Output the [X, Y] coordinate of the center of the cell containing the given text.  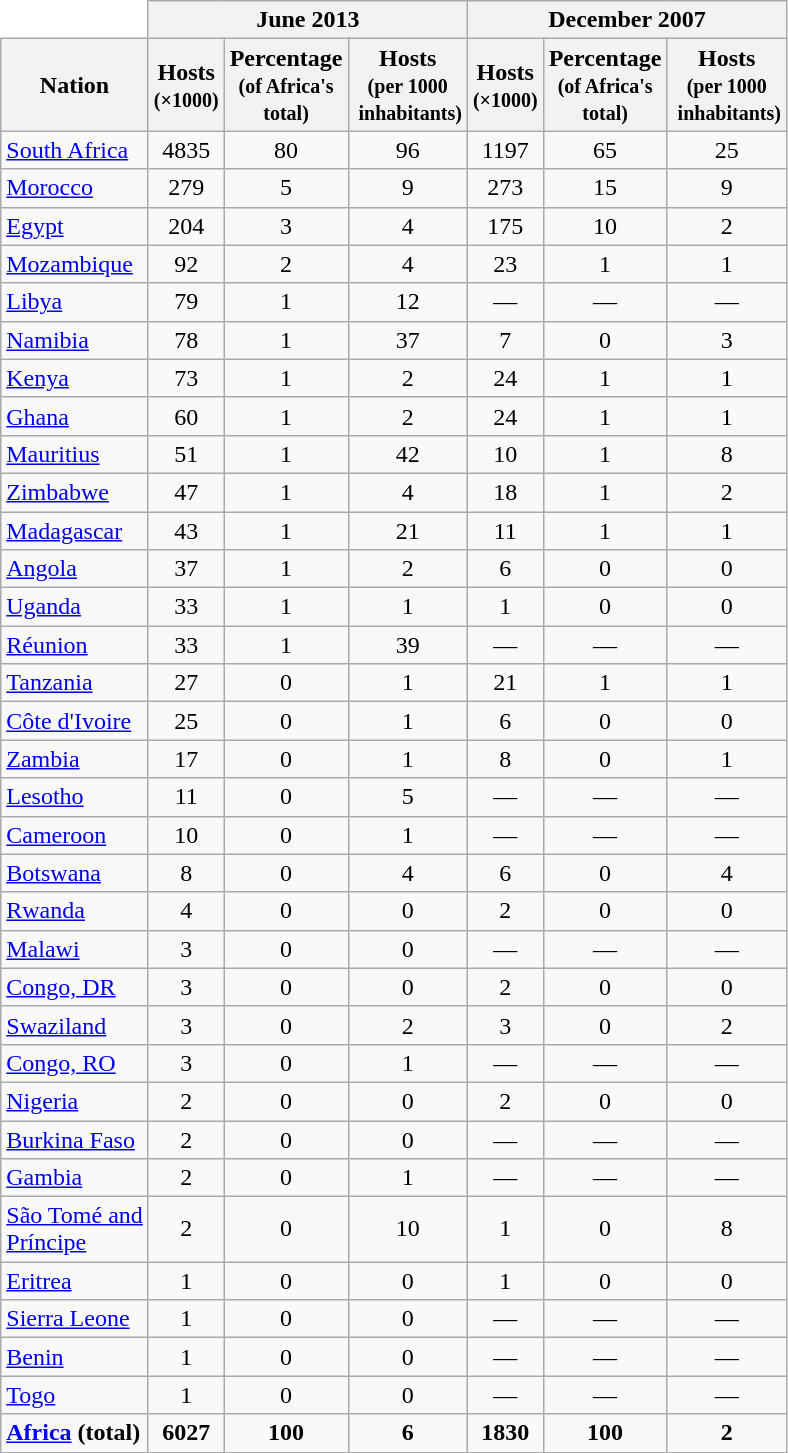
18 [505, 492]
79 [186, 302]
Eritrea [75, 1281]
Congo, RO [75, 1063]
Uganda [75, 607]
South Africa [75, 150]
Rwanda [75, 911]
Mozambique [75, 264]
Madagascar [75, 531]
Nation [75, 85]
Namibia [75, 340]
47 [186, 492]
São Tomé andPríncipe [75, 1230]
Botswana [75, 873]
279 [186, 188]
65 [605, 150]
Lesotho [75, 797]
Benin [75, 1357]
42 [408, 454]
273 [505, 188]
43 [186, 531]
92 [186, 264]
4835 [186, 150]
Zambia [75, 759]
1830 [505, 1433]
Réunion [75, 645]
1197 [505, 150]
Morocco [75, 188]
Kenya [75, 378]
12 [408, 302]
23 [505, 264]
Africa (total) [75, 1433]
Tanzania [75, 683]
175 [505, 226]
Côte d'Ivoire [75, 721]
December 2007 [626, 20]
204 [186, 226]
Gambia [75, 1178]
51 [186, 454]
Sierra Leone [75, 1319]
80 [286, 150]
Angola [75, 569]
Zimbabwe [75, 492]
Nigeria [75, 1101]
Libya [75, 302]
Burkina Faso [75, 1139]
Egypt [75, 226]
Malawi [75, 949]
15 [605, 188]
17 [186, 759]
27 [186, 683]
Togo [75, 1395]
60 [186, 416]
96 [408, 150]
78 [186, 340]
39 [408, 645]
Swaziland [75, 1025]
Congo, DR [75, 987]
6027 [186, 1433]
Cameroon [75, 835]
73 [186, 378]
Ghana [75, 416]
June 2013 [308, 20]
7 [505, 340]
Mauritius [75, 454]
